Determine the (x, y) coordinate at the center of the cell enclosing the given text.  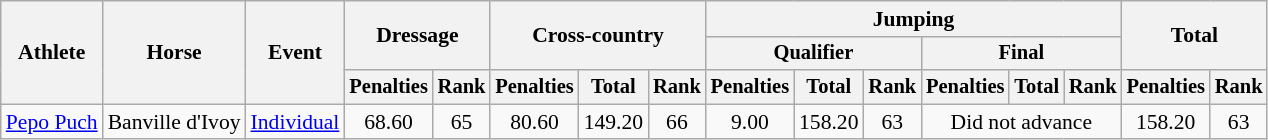
Did not advance (1021, 122)
149.20 (614, 122)
80.60 (534, 122)
Banville d'Ivoy (174, 122)
Qualifier (814, 54)
Event (296, 52)
Individual (296, 122)
65 (462, 122)
Jumping (914, 19)
Pepo Puch (52, 122)
68.60 (388, 122)
66 (677, 122)
Final (1021, 54)
Dressage (417, 36)
Athlete (52, 52)
Horse (174, 52)
9.00 (750, 122)
Cross-country (598, 36)
